Determine the (X, Y) coordinate at the center of the cell enclosing the given text.  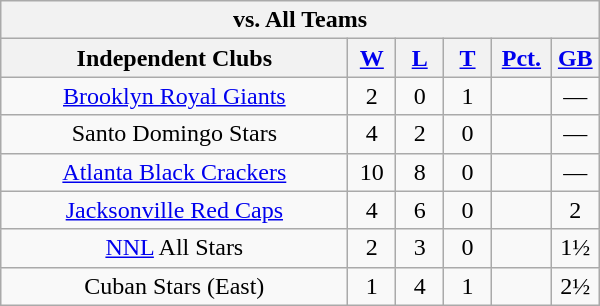
L (420, 58)
10 (372, 172)
Independent Clubs (174, 58)
GB (575, 58)
6 (420, 210)
T (468, 58)
1½ (575, 248)
3 (420, 248)
vs. All Teams (300, 20)
Brooklyn Royal Giants (174, 96)
Cuban Stars (East) (174, 286)
NNL All Stars (174, 248)
W (372, 58)
Jacksonville Red Caps (174, 210)
Pct. (521, 58)
Santo Domingo Stars (174, 134)
Atlanta Black Crackers (174, 172)
2½ (575, 286)
8 (420, 172)
